Return (X, Y) of the center of cell containing provided text 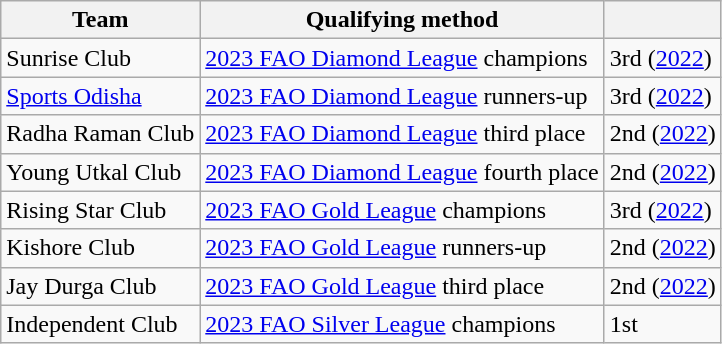
Young Utkal Club (100, 172)
Sports Odisha (100, 96)
Jay Durga Club (100, 286)
Sunrise Club (100, 58)
Radha Raman Club (100, 134)
Team (100, 20)
Qualifying method (402, 20)
Rising Star Club (100, 210)
2023 FAO Diamond League third place (402, 134)
2023 FAO Gold League third place (402, 286)
2023 FAO Silver League champions (402, 324)
2023 FAO Gold League runners-up (402, 248)
2023 FAO Diamond League runners-up (402, 96)
1st (662, 324)
Independent Club (100, 324)
2023 FAO Diamond League fourth place (402, 172)
Kishore Club (100, 248)
2023 FAO Diamond League champions (402, 58)
2023 FAO Gold League champions (402, 210)
